Search for the cell housing the specified text and yield its [x, y] center coordinate. 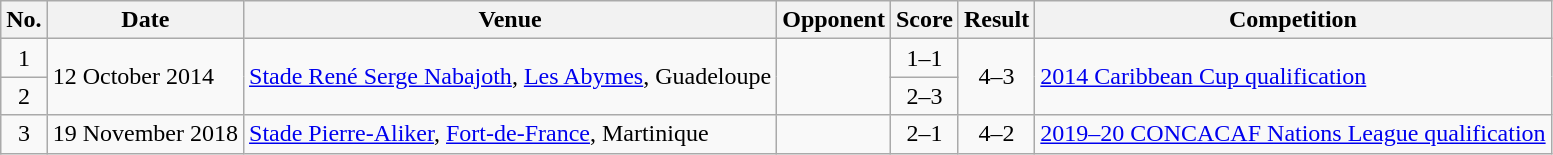
1 [24, 58]
Stade René Serge Nabajoth, Les Abymes, Guadeloupe [510, 77]
Score [924, 20]
Venue [510, 20]
2–3 [924, 96]
Date [145, 20]
Result [996, 20]
2 [24, 96]
Competition [1293, 20]
1–1 [924, 58]
2–1 [924, 134]
3 [24, 134]
4–2 [996, 134]
Opponent [834, 20]
2014 Caribbean Cup qualification [1293, 77]
19 November 2018 [145, 134]
4–3 [996, 77]
Stade Pierre-Aliker, Fort-de-France, Martinique [510, 134]
No. [24, 20]
12 October 2014 [145, 77]
2019–20 CONCACAF Nations League qualification [1293, 134]
